For the text-containing cell, return its midpoint in (X, Y) coordinate format. 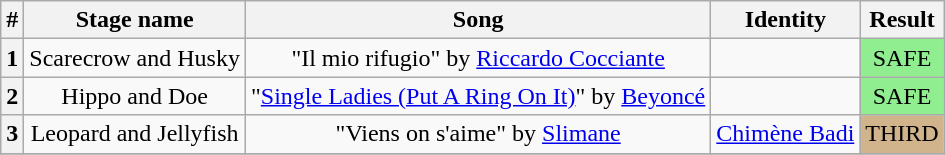
Chimène Badi (786, 134)
THIRD (902, 134)
Stage name (135, 20)
"Il mio rifugio" by Riccardo Cocciante (478, 58)
1 (12, 58)
2 (12, 96)
"Viens on s'aime" by Slimane (478, 134)
3 (12, 134)
Song (478, 20)
# (12, 20)
Result (902, 20)
Identity (786, 20)
Leopard and Jellyfish (135, 134)
Scarecrow and Husky (135, 58)
"Single Ladies (Put A Ring On It)" by Beyoncé (478, 96)
Hippo and Doe (135, 96)
